From the cell containing the given text, extract its center point as [X, Y] coordinate. 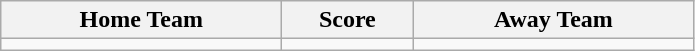
Away Team [554, 20]
Score [348, 20]
Home Team [142, 20]
